Extract the (X, Y) coordinate from the center of the cell holding the provided text.  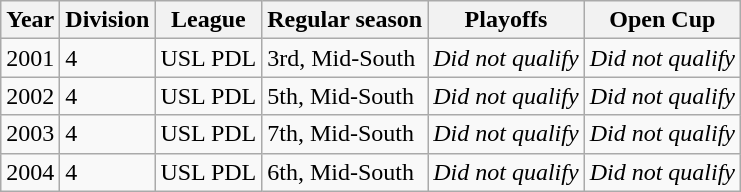
Open Cup (662, 20)
5th, Mid-South (345, 96)
Playoffs (506, 20)
3rd, Mid-South (345, 58)
2002 (30, 96)
2003 (30, 134)
Year (30, 20)
League (208, 20)
7th, Mid-South (345, 134)
Regular season (345, 20)
2004 (30, 172)
6th, Mid-South (345, 172)
Division (108, 20)
2001 (30, 58)
